Return the [X, Y] coordinate for the center point of the cell that contains the specified text.  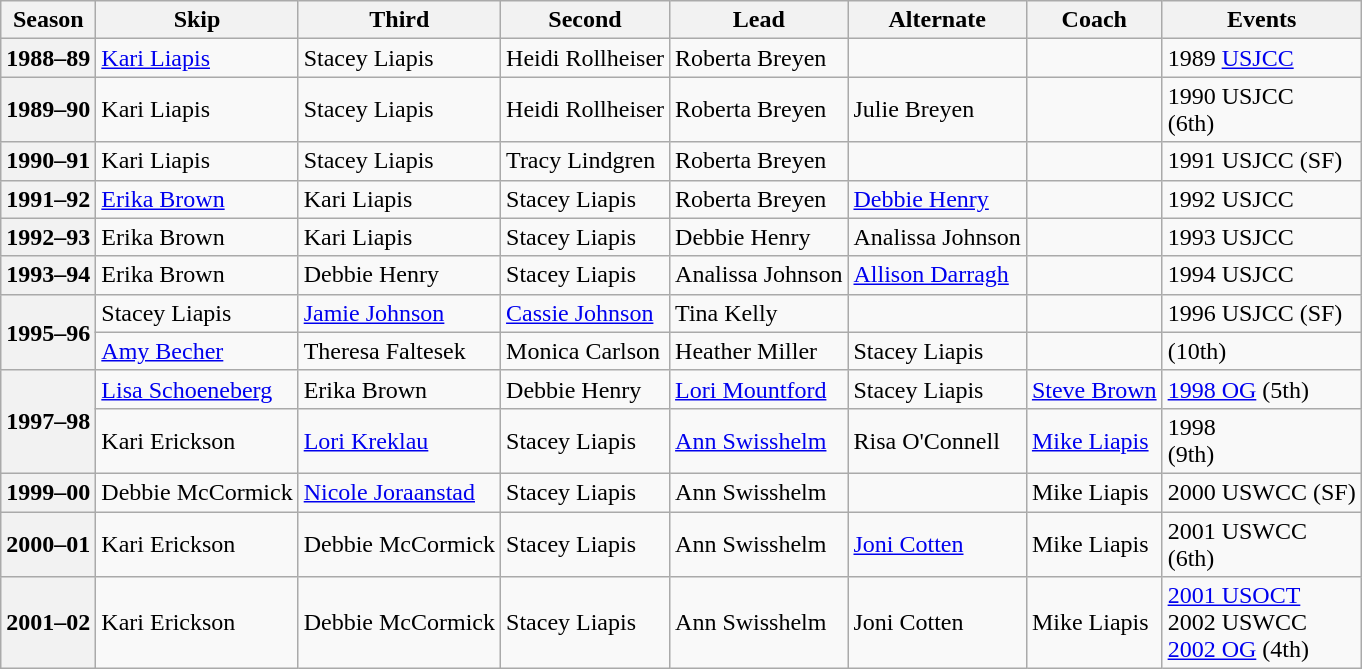
1989–90 [48, 110]
Coach [1094, 20]
1990–91 [48, 161]
1997–98 [48, 422]
1999–00 [48, 492]
Allison Darragh [937, 275]
1998 (9th) [1262, 440]
1991–92 [48, 199]
Season [48, 20]
Heather Miller [759, 351]
1989 USJCC [1262, 58]
1993 USJCC [1262, 237]
Steve Brown [1094, 389]
1993–94 [48, 275]
Lori Kreklau [399, 440]
1992–93 [48, 237]
1996 USJCC (SF) [1262, 313]
Tina Kelly [759, 313]
Lisa Schoeneberg [197, 389]
(10th) [1262, 351]
1998 OG (5th) [1262, 389]
1990 USJCC (6th) [1262, 110]
Monica Carlson [586, 351]
1995–96 [48, 332]
1988–89 [48, 58]
Lori Mountford [759, 389]
Amy Becher [197, 351]
Theresa Faltesek [399, 351]
1991 USJCC (SF) [1262, 161]
Cassie Johnson [586, 313]
Alternate [937, 20]
Third [399, 20]
2000 USWCC (SF) [1262, 492]
Tracy Lindgren [586, 161]
1994 USJCC [1262, 275]
Julie Breyen [937, 110]
1992 USJCC [1262, 199]
Lead [759, 20]
Risa O'Connell [937, 440]
Jamie Johnson [399, 313]
Nicole Joraanstad [399, 492]
2000–01 [48, 544]
Second [586, 20]
2001 USWCC (6th) [1262, 544]
Skip [197, 20]
Events [1262, 20]
2001 USOCT 2002 USWCC 2002 OG (4th) [1262, 623]
2001–02 [48, 623]
